Provide the [X, Y] coordinate of the cell's center where the given text is located.  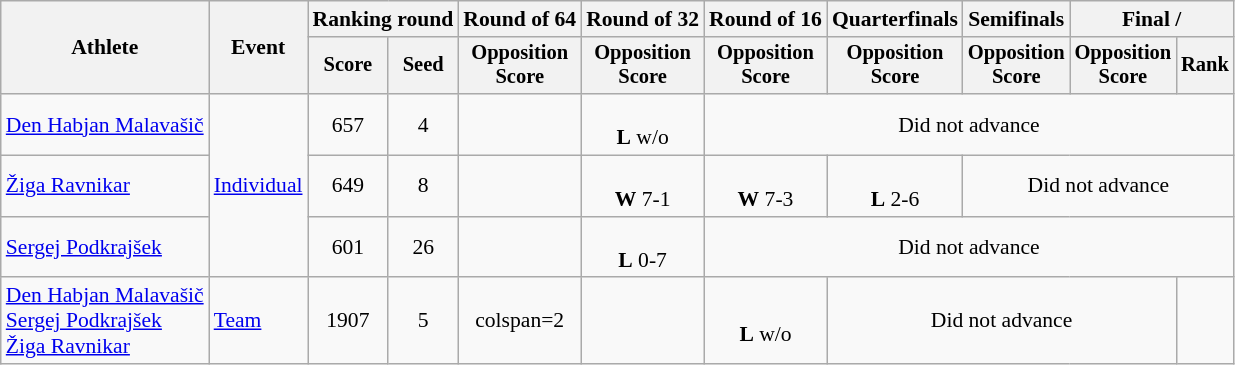
Den Habjan MalavašičSergej PodkrajšekŽiga Ravnikar [105, 322]
649 [348, 186]
Žiga Ravnikar [105, 186]
Quarterfinals [895, 19]
Round of 32 [642, 19]
657 [348, 124]
colspan=2 [520, 322]
Athlete [105, 48]
Round of 16 [766, 19]
Score [348, 66]
Round of 64 [520, 19]
Event [258, 48]
Sergej Podkrajšek [105, 248]
4 [423, 124]
Seed [423, 66]
Den Habjan Malavašič [105, 124]
5 [423, 322]
1907 [348, 322]
26 [423, 248]
W 7-3 [766, 186]
Semifinals [1016, 19]
601 [348, 248]
Ranking round [384, 19]
L 0-7 [642, 248]
W 7-1 [642, 186]
8 [423, 186]
Final / [1152, 19]
Rank [1205, 66]
Team [258, 322]
Individual [258, 186]
L 2-6 [895, 186]
